Detect which cell encompasses the target text, then output its [X, Y] center coordinate. 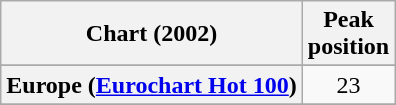
Europe (Eurochart Hot 100) [152, 85]
Chart (2002) [152, 34]
23 [348, 85]
Peakposition [348, 34]
